Detect which cell encompasses the target text, then output its [X, Y] center coordinate. 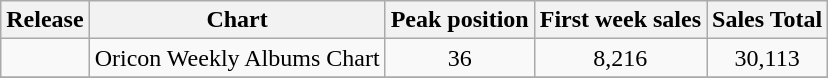
Sales Total [768, 20]
8,216 [620, 58]
Oricon Weekly Albums Chart [237, 58]
36 [460, 58]
Release [45, 20]
Peak position [460, 20]
30,113 [768, 58]
Chart [237, 20]
First week sales [620, 20]
